Find where the given text appears and provide that cell's center as [X, Y] coordinate. 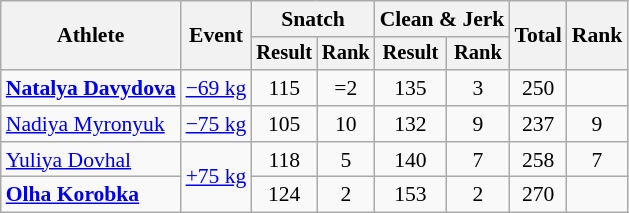
10 [346, 124]
115 [284, 88]
105 [284, 124]
135 [411, 88]
Nadiya Myronyuk [91, 124]
−69 kg [216, 88]
Natalya Davydova [91, 88]
Event [216, 36]
258 [538, 160]
132 [411, 124]
3 [478, 88]
153 [411, 195]
237 [538, 124]
Total [538, 36]
118 [284, 160]
124 [284, 195]
=2 [346, 88]
140 [411, 160]
Athlete [91, 36]
+75 kg [216, 178]
270 [538, 195]
Snatch [312, 19]
−75 kg [216, 124]
Yuliya Dovhal [91, 160]
5 [346, 160]
Olha Korobka [91, 195]
250 [538, 88]
Clean & Jerk [442, 19]
